Return (X, Y) of the center of cell containing provided text 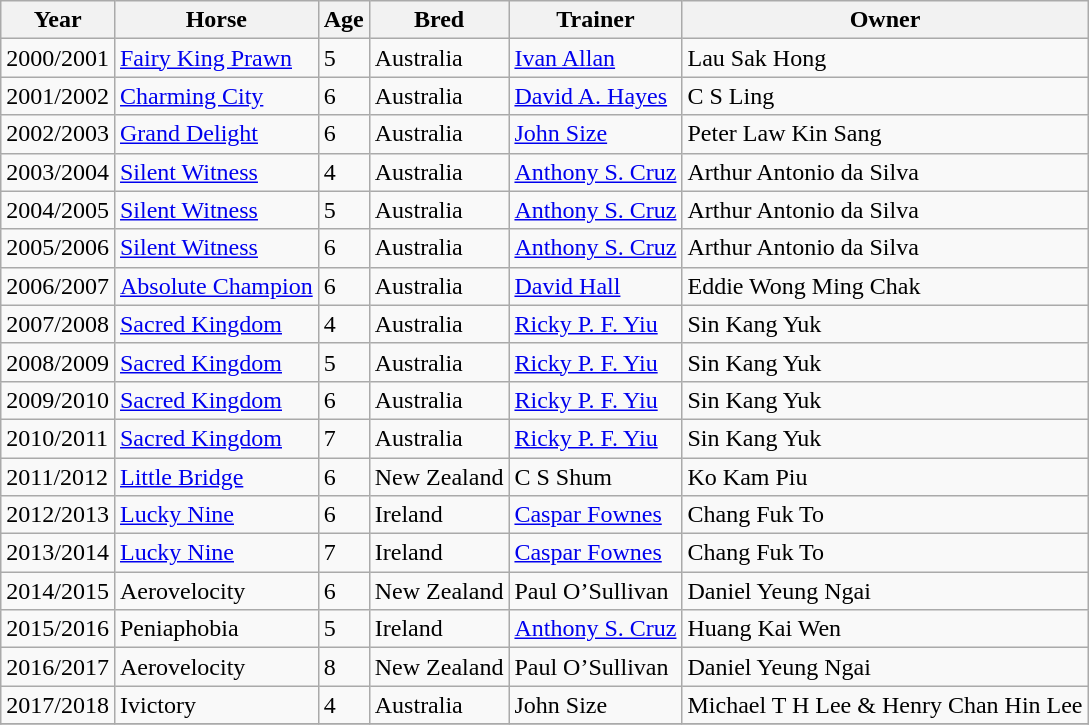
Little Bridge (216, 477)
Age (344, 20)
2013/2014 (58, 553)
Ivan Allan (596, 58)
2000/2001 (58, 58)
2011/2012 (58, 477)
2004/2005 (58, 210)
2009/2010 (58, 400)
2016/2017 (58, 667)
2007/2008 (58, 324)
Peter Law Kin Sang (885, 134)
Ivictory (216, 705)
Trainer (596, 20)
Eddie Wong Ming Chak (885, 286)
Year (58, 20)
Ko Kam Piu (885, 477)
Absolute Champion (216, 286)
Lau Sak Hong (885, 58)
Huang Kai Wen (885, 629)
Grand Delight (216, 134)
Owner (885, 20)
2012/2013 (58, 515)
Michael T H Lee & Henry Chan Hin Lee (885, 705)
C S Ling (885, 96)
2006/2007 (58, 286)
Horse (216, 20)
2017/2018 (58, 705)
2001/2002 (58, 96)
David A. Hayes (596, 96)
2003/2004 (58, 172)
Charming City (216, 96)
8 (344, 667)
Bred (439, 20)
2008/2009 (58, 362)
2014/2015 (58, 591)
Peniaphobia (216, 629)
2015/2016 (58, 629)
2005/2006 (58, 248)
2002/2003 (58, 134)
David Hall (596, 286)
Fairy King Prawn (216, 58)
C S Shum (596, 477)
2010/2011 (58, 438)
